From the cell containing the given text, extract its center point as [X, Y] coordinate. 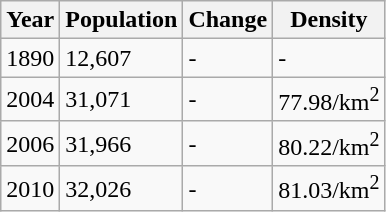
31,966 [122, 144]
2004 [30, 100]
Year [30, 20]
80.22/km2 [329, 144]
31,071 [122, 100]
81.03/km2 [329, 188]
1890 [30, 58]
2010 [30, 188]
12,607 [122, 58]
Density [329, 20]
Change [228, 20]
2006 [30, 144]
77.98/km2 [329, 100]
Population [122, 20]
32,026 [122, 188]
